Scan for the cell matching the given text and deliver its [X, Y] coordinate at center. 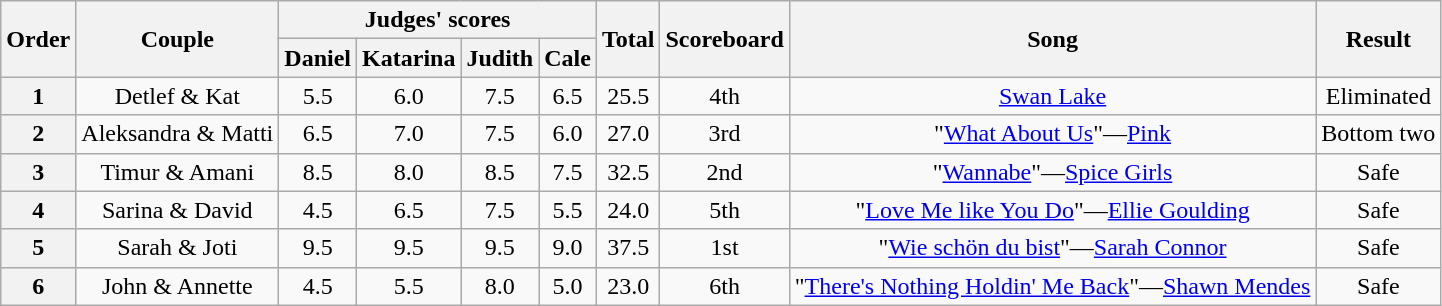
"Wie schön du bist"—Sarah Connor [1052, 248]
37.5 [628, 248]
Katarina [409, 58]
4th [724, 96]
3rd [724, 134]
John & Annette [178, 286]
3 [38, 172]
23.0 [628, 286]
2nd [724, 172]
"Love Me like You Do"—Ellie Goulding [1052, 210]
Aleksandra & Matti [178, 134]
24.0 [628, 210]
2 [38, 134]
Timur & Amani [178, 172]
5th [724, 210]
32.5 [628, 172]
"There's Nothing Holdin' Me Back"—Shawn Mendes [1052, 286]
Detlef & Kat [178, 96]
25.5 [628, 96]
9.0 [568, 248]
Result [1378, 39]
7.0 [409, 134]
Song [1052, 39]
Sarina & David [178, 210]
27.0 [628, 134]
6th [724, 286]
1st [724, 248]
Total [628, 39]
4 [38, 210]
5 [38, 248]
6 [38, 286]
Sarah & Joti [178, 248]
Judges' scores [438, 20]
Eliminated [1378, 96]
Judith [500, 58]
5.0 [568, 286]
Daniel [318, 58]
1 [38, 96]
Swan Lake [1052, 96]
Order [38, 39]
Scoreboard [724, 39]
Couple [178, 39]
Bottom two [1378, 134]
"What About Us"—Pink [1052, 134]
"Wannabe"—Spice Girls [1052, 172]
Cale [568, 58]
